Detect which cell encompasses the target text, then output its [x, y] center coordinate. 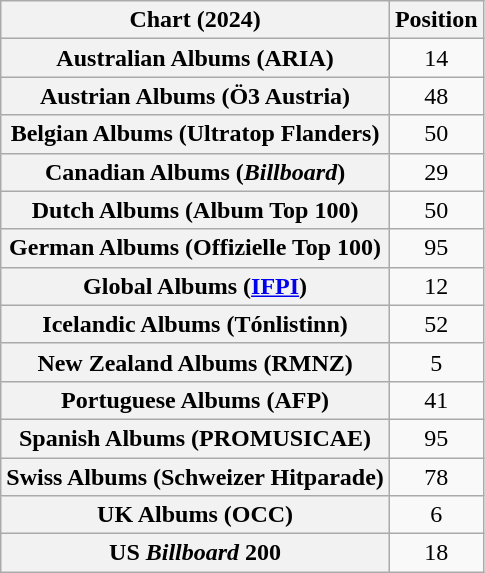
18 [436, 553]
Dutch Albums (Album Top 100) [196, 210]
Swiss Albums (Schweizer Hitparade) [196, 477]
Belgian Albums (Ultratop Flanders) [196, 134]
New Zealand Albums (RMNZ) [196, 362]
US Billboard 200 [196, 553]
5 [436, 362]
Spanish Albums (PROMUSICAE) [196, 438]
Austrian Albums (Ö3 Austria) [196, 96]
Australian Albums (ARIA) [196, 58]
Position [436, 20]
Canadian Albums (Billboard) [196, 172]
Global Albums (IFPI) [196, 286]
German Albums (Offizielle Top 100) [196, 248]
52 [436, 324]
14 [436, 58]
78 [436, 477]
6 [436, 515]
41 [436, 400]
Chart (2024) [196, 20]
UK Albums (OCC) [196, 515]
Icelandic Albums (Tónlistinn) [196, 324]
Portuguese Albums (AFP) [196, 400]
29 [436, 172]
48 [436, 96]
12 [436, 286]
